Determine the [x, y] coordinate at the center of the cell enclosing the given text.  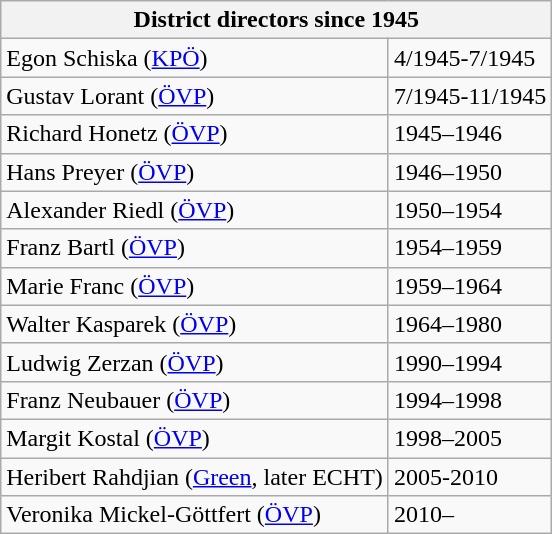
Franz Neubauer (ÖVP) [195, 400]
Marie Franc (ÖVP) [195, 286]
1946–1950 [470, 172]
Franz Bartl (ÖVP) [195, 248]
4/1945-7/1945 [470, 58]
1945–1946 [470, 134]
1990–1994 [470, 362]
Egon Schiska (KPÖ) [195, 58]
1994–1998 [470, 400]
Margit Kostal (ÖVP) [195, 438]
Hans Preyer (ÖVP) [195, 172]
7/1945-11/1945 [470, 96]
2010– [470, 515]
1950–1954 [470, 210]
Heribert Rahdjian (Green, later ECHT) [195, 477]
District directors since 1945 [276, 20]
Veronika Mickel-Göttfert (ÖVP) [195, 515]
1964–1980 [470, 324]
Richard Honetz (ÖVP) [195, 134]
1954–1959 [470, 248]
2005-2010 [470, 477]
Alexander Riedl (ÖVP) [195, 210]
Walter Kasparek (ÖVP) [195, 324]
Ludwig Zerzan (ÖVP) [195, 362]
1959–1964 [470, 286]
Gustav Lorant (ÖVP) [195, 96]
1998–2005 [470, 438]
